For the text-containing cell, return its midpoint in [x, y] coordinate format. 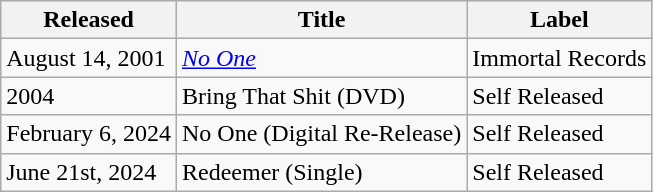
Immortal Records [560, 58]
Title [321, 20]
Label [560, 20]
August 14, 2001 [89, 58]
No One (Digital Re-Release) [321, 134]
June 21st, 2024 [89, 172]
Bring That Shit (DVD) [321, 96]
No One [321, 58]
Redeemer (Single) [321, 172]
Released [89, 20]
February 6, 2024 [89, 134]
2004 [89, 96]
